Identify which cell holds the provided text, then report its (x, y) central coordinate. 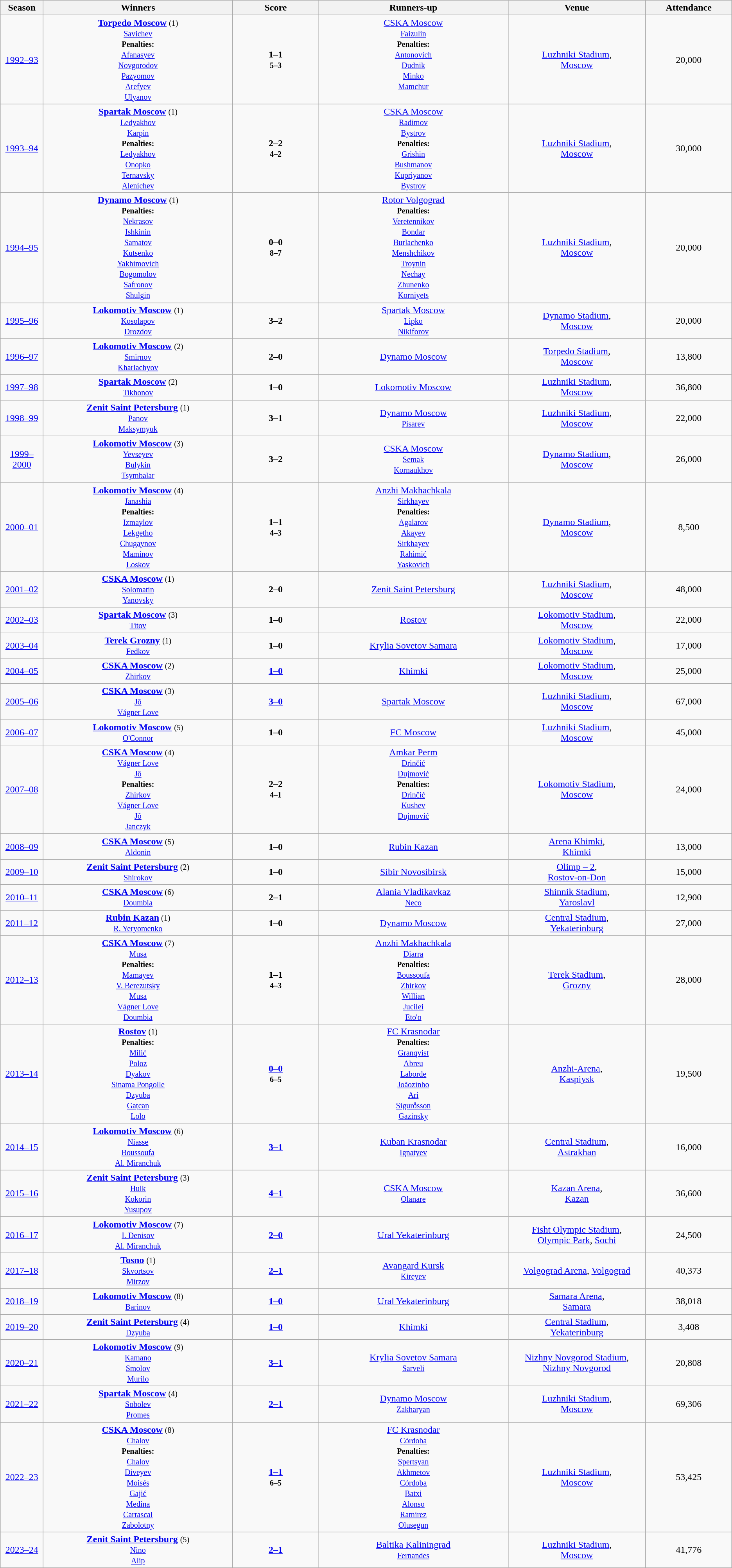
Zenit Saint Petersburg (2) Shirokov (138, 872)
20,808 (689, 1363)
Zenit Saint Petersburg (1) Panov Maksymyuk (138, 418)
0–0 6–5 (276, 1074)
13,000 (689, 847)
2009–10 (22, 872)
2002–03 (22, 620)
1–1 5–3 (276, 59)
FC Moscow (413, 733)
Kazan Arena,Kazan (577, 1193)
Terek Grozny (1) Fedkov (138, 645)
2005–06 (22, 702)
1998–99 (22, 418)
Runners-up (413, 8)
Baltika Kaliningrad Fernandes (413, 1550)
Volgograd Arena, Volgograd (577, 1271)
69,306 (689, 1404)
Lokomotiv Moscow (7) I. Denisov Al. Miranchuk (138, 1235)
19,500 (689, 1074)
Zenit Saint Petersburg (5) Nino Alip (138, 1550)
Rotor Volgograd Penalties: Veretennikov Bondar Burlachenko Menshchikov Troynin Nechay Zhunenko Korniyets (413, 248)
48,000 (689, 589)
1996–97 (22, 357)
Lokomotiv Moscow (2) Smirnov Kharlachyov (138, 357)
Rubin Kazan (413, 847)
2011–12 (22, 923)
Krylia Sovetov Samara (413, 645)
Zenit Saint Petersburg (4) Dzyuba (138, 1327)
24,000 (689, 790)
CSKA Moscow (1) Solomatin Yanovsky (138, 589)
Lokomotiv Moscow (4) JanashiaPenalties: Izmaylov Lekgetho Chugaynov Maminov Loskov (138, 527)
Torpedo Stadium,Moscow (577, 357)
17,000 (689, 645)
2021–22 (22, 1404)
36,800 (689, 387)
Spartak Moscow (4) Sobolev Promes (138, 1404)
Tosno (1) Skvortsov Mirzov (138, 1271)
Samara Arena,Samara (577, 1301)
Spartak Moscow (1) Ledyakhov KarpinPenalties: Ledyakhov Onopko Ternavsky Alenichev (138, 149)
3,408 (689, 1327)
2016–17 (22, 1235)
Amkar Perm Drinčić DujmovićPenalties: Drinčić Kushev Dujmović (413, 790)
CSKA Moscow Olanare (413, 1193)
Attendance (689, 8)
25,000 (689, 671)
CSKA Moscow Radimov BystrovPenalties: Grishin Bushmanov Kupriyanov Bystrov (413, 149)
Torpedo Moscow (1) SavichevPenalties: Afanasyev Novgorodov Pazyomov Arefyev Ulyanov (138, 59)
Olimp – 2,Rostov-on-Don (577, 872)
8,500 (689, 527)
2004–05 (22, 671)
2017–18 (22, 1271)
2000–01 (22, 527)
15,000 (689, 872)
Rubin Kazan (1) R. Yeryomenko (138, 923)
2010–11 (22, 898)
1992–93 (22, 59)
Lokomotiv Moscow (9) Kamano Smolov Murilo (138, 1363)
Spartak Moscow (3) Titov (138, 620)
Spartak Moscow Lipko Nikiforov (413, 321)
2019–20 (22, 1327)
13,800 (689, 357)
27,000 (689, 923)
Winners (138, 8)
Lokomotiv Moscow (1) Kosolapov Drozdov (138, 321)
Zenit Saint Petersburg (413, 589)
2012–13 (22, 980)
1993–94 (22, 149)
2014–15 (22, 1147)
Arena Khimki,Khimki (577, 847)
Shinnik Stadium,Yaroslavl (577, 898)
2018–19 (22, 1301)
2020–21 (22, 1363)
26,000 (689, 459)
36,600 (689, 1193)
Lokomotiv Moscow (5) O'Connor (138, 733)
12,900 (689, 898)
2013–14 (22, 1074)
16,000 (689, 1147)
Rostov (1)Penalties: Milić Poloz Dyakov Sinama Pongolle Dzyuba Gațcan Lolo (138, 1074)
Avangard Kursk Kireyev (413, 1271)
Central Stadium,Astrakhan (577, 1147)
CSKA Moscow Semak Kornaukhov (413, 459)
2022–23 (22, 1477)
Dynamo Moscow Zakharyan (413, 1404)
Lokomotiv Moscow (6) Niasse Boussoufa Al. Miranchuk (138, 1147)
1995–96 (22, 321)
4–1 (276, 1193)
Terek Stadium,Grozny (577, 980)
Rostov (413, 620)
3–0 (276, 702)
67,000 (689, 702)
Anzhi Makhachkala SirkhayevPenalties: Agalarov Akayev Sirkhayev Rahimić Yaskovich (413, 527)
FC Krasnodar Penalties: Granqvist Abreu Laborde Joãozinho Ari Sigurðsson Gazinsky (413, 1074)
Venue (577, 8)
Score (276, 8)
1–16–5 (276, 1477)
Nizhny Novgorod Stadium,Nizhny Novgorod (577, 1363)
CSKA Moscow FaizulinPenalties: Antonovich Dudnik Minko Mamchur (413, 59)
2015–16 (22, 1193)
Lokomotiv Moscow (413, 387)
CSKA Moscow (3) Jô Vágner Love (138, 702)
2008–09 (22, 847)
53,425 (689, 1477)
Alania Vladikavkaz Neco (413, 898)
2006–07 (22, 733)
1997–98 (22, 387)
CSKA Moscow (8) ChalovPenalties: Chalov Diveyev Moisés Gajić Medina Carrascal Zabolotny (138, 1477)
40,373 (689, 1271)
Anzhi Makhachkala DiarraPenalties: Boussoufa Zhirkov Willian Jucilei Eto'o (413, 980)
2007–08 (22, 790)
FC Krasnodar CórdobaPenalties: Spertsyan Akhmetov Córdoba Batxi Alonso Ramírez Olusegun (413, 1477)
Spartak Moscow (413, 702)
CSKA Moscow (5) Aldonin (138, 847)
2–2 4–1 (276, 790)
CSKA Moscow (6) Doumbia (138, 898)
Dynamo Moscow Pisarev (413, 418)
Lokomotiv Moscow (8) Barinov (138, 1301)
Season (22, 8)
30,000 (689, 149)
Dynamo Moscow (1)Penalties: Nekrasov Ishkinin Samatov Kutsenko Yakhimovich Bogomolov Safronov Shulgin (138, 248)
45,000 (689, 733)
1999–2000 (22, 459)
28,000 (689, 980)
2–2 4–2 (276, 149)
41,776 (689, 1550)
2003–04 (22, 645)
Anzhi-Arena,Kaspiysk (577, 1074)
38,018 (689, 1301)
CSKA Moscow (2) Zhirkov (138, 671)
2001–02 (22, 589)
Fisht Olympic Stadium,Olympic Park, Sochi (577, 1235)
2023–24 (22, 1550)
Krylia Sovetov Samara Sarveli (413, 1363)
CSKA Moscow (7) MusaPenalties: Mamayev V. Berezutsky Musa Vágner Love Doumbia (138, 980)
Spartak Moscow (2) Tikhonov (138, 387)
Lokomotiv Moscow (3) Yevseyev Bulykin Tsymbalar (138, 459)
Kuban Krasnodar Ignatyev (413, 1147)
Sibir Novosibirsk (413, 872)
24,500 (689, 1235)
Zenit Saint Petersburg (3) Hulk Kokorin Yusupov (138, 1193)
CSKA Moscow (4) Vágner Love JôPenalties: Zhirkov Vágner Love Jô Janczyk (138, 790)
0–0 8–7 (276, 248)
1994–95 (22, 248)
